Extract the (x, y) coordinate from the center of the cell holding the provided text.  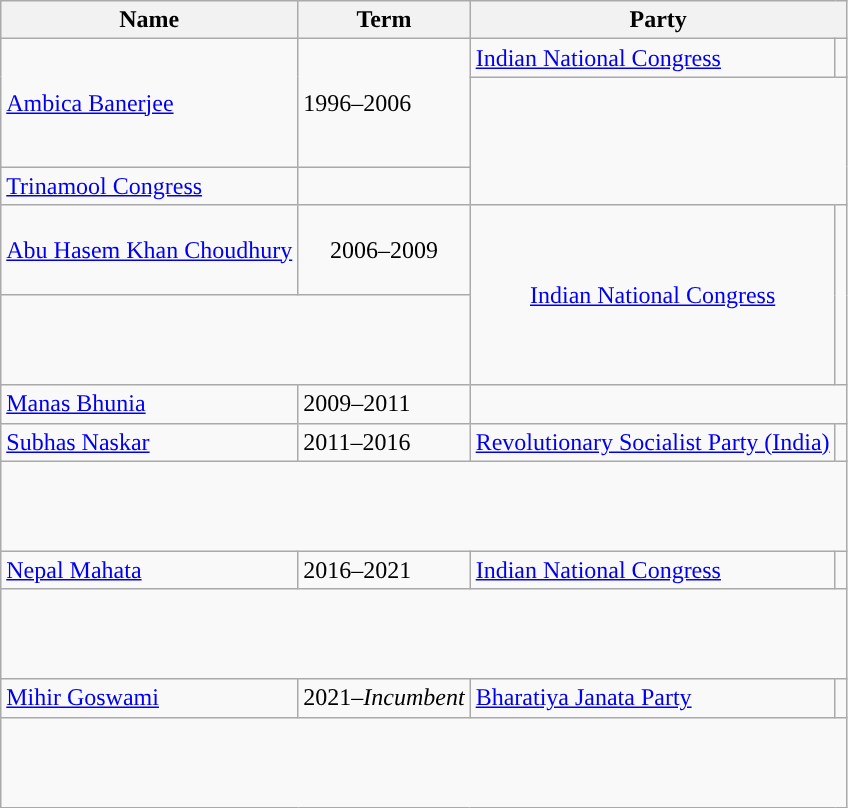
2021–Incumbent (384, 698)
Party (658, 20)
2006–2009 (384, 250)
Nepal Mahata (150, 570)
1996–2006 (384, 103)
Abu Hasem Khan Choudhury (150, 250)
Ambica Banerjee (150, 103)
Name (150, 20)
Subhas Naskar (150, 442)
Mihir Goswami (150, 698)
2016–2021 (384, 570)
2009–2011 (384, 404)
Bharatiya Janata Party (652, 698)
2011–2016 (384, 442)
Trinamool Congress (150, 186)
Manas Bhunia (150, 404)
Term (384, 20)
Revolutionary Socialist Party (India) (652, 442)
